From the cell containing the given text, extract its center point as [x, y] coordinate. 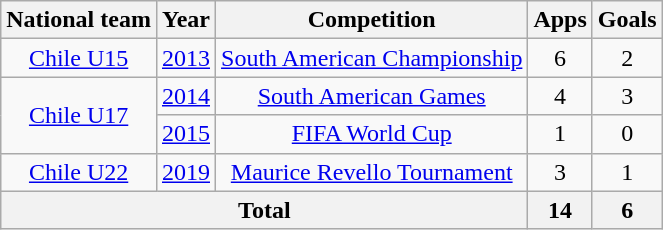
South American Championship [372, 58]
2014 [186, 96]
Competition [372, 20]
Goals [627, 20]
2019 [186, 172]
National team [79, 20]
Chile U17 [79, 115]
FIFA World Cup [372, 134]
Total [264, 210]
4 [560, 96]
Chile U15 [79, 58]
Chile U22 [79, 172]
2015 [186, 134]
Year [186, 20]
0 [627, 134]
14 [560, 210]
Apps [560, 20]
Maurice Revello Tournament [372, 172]
South American Games [372, 96]
2 [627, 58]
2013 [186, 58]
